Identify which cell holds the provided text, then report its [X, Y] central coordinate. 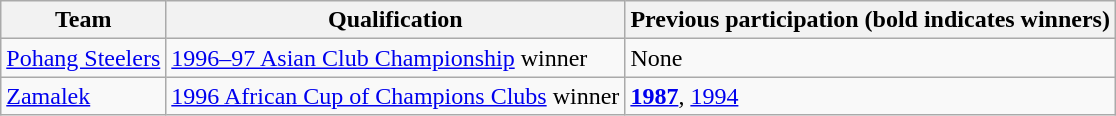
1987, 1994 [870, 96]
None [870, 58]
Team [84, 20]
Previous participation (bold indicates winners) [870, 20]
1996 African Cup of Champions Clubs winner [396, 96]
Pohang Steelers [84, 58]
Zamalek [84, 96]
1996–97 Asian Club Championship winner [396, 58]
Qualification [396, 20]
